Search for the cell housing the specified text and yield its [x, y] center coordinate. 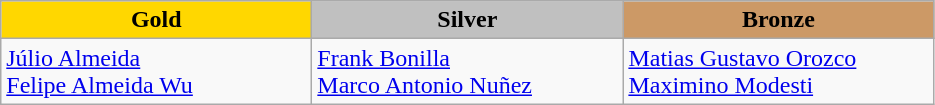
Bronze [778, 20]
Frank BonillaMarco Antonio Nuñez [468, 72]
Gold [156, 20]
Silver [468, 20]
Matias Gustavo OrozcoMaximino Modesti [778, 72]
Júlio AlmeidaFelipe Almeida Wu [156, 72]
